Pinpoint the cell where the given text exists, returning its (X, Y) midpoint coordinate. 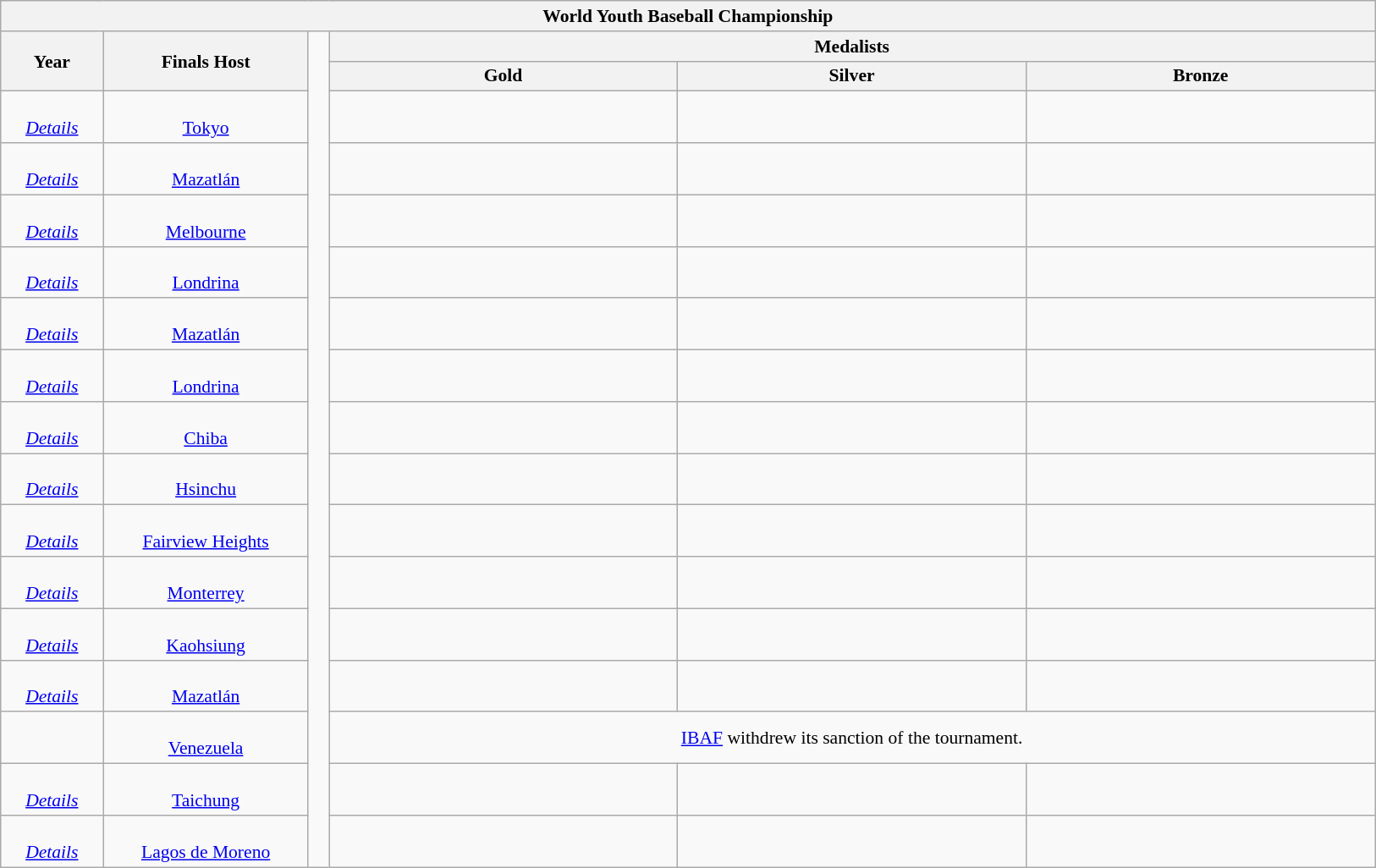
Finals Host (206, 61)
Medalists (852, 47)
Tokyo (206, 117)
Gold (504, 76)
Lagos de Moreno (206, 841)
Bronze (1201, 76)
World Youth Baseball Championship (688, 16)
Year (52, 61)
Chiba (206, 428)
Hsinchu (206, 479)
IBAF withdrew its sanction of the tournament. (852, 738)
Kaohsiung (206, 635)
Silver (852, 76)
Venezuela (206, 738)
Fairview Heights (206, 531)
Monterrey (206, 582)
Melbourne (206, 220)
Taichung (206, 790)
